From the cell containing the given text, extract its center point as (X, Y) coordinate. 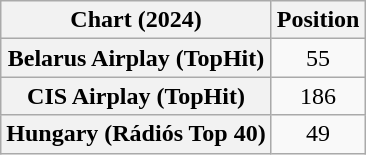
49 (318, 134)
55 (318, 58)
186 (318, 96)
Position (318, 20)
Belarus Airplay (TopHit) (136, 58)
CIS Airplay (TopHit) (136, 96)
Hungary (Rádiós Top 40) (136, 134)
Chart (2024) (136, 20)
